Output the (x, y) coordinate of the center of the cell containing the given text.  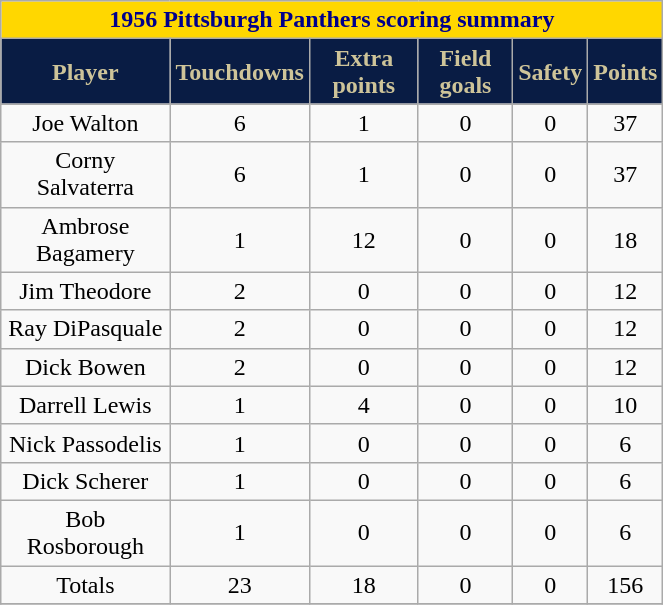
Player (86, 72)
Ambrose Bagamery (86, 240)
4 (364, 405)
Points (626, 72)
Darrell Lewis (86, 405)
Ray DiPasquale (86, 329)
Dick Scherer (86, 481)
Field goals (465, 72)
Touchdowns (240, 72)
Corny Salvaterra (86, 174)
1956 Pittsburgh Panthers scoring summary (332, 20)
Bob Rosborough (86, 532)
10 (626, 405)
Safety (550, 72)
Extra points (364, 72)
Totals (86, 585)
Jim Theodore (86, 291)
23 (240, 585)
Joe Walton (86, 123)
156 (626, 585)
Nick Passodelis (86, 443)
Dick Bowen (86, 367)
